Return [X, Y] of the center of cell containing provided text 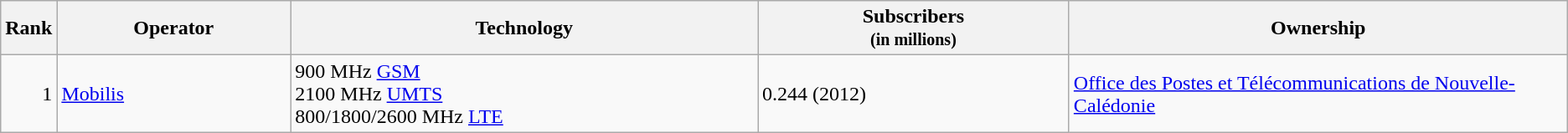
Mobilis [174, 94]
Ownership [1318, 28]
Operator [174, 28]
0.244 (2012) [914, 94]
Rank [28, 28]
Technology [524, 28]
Subscribers(in millions) [914, 28]
Office des Postes et Télécommunications de Nouvelle-Calédonie [1318, 94]
900 MHz GSM2100 MHz UMTS800/1800/2600 MHz LTE [524, 94]
1 [28, 94]
